Scan for the cell matching the given text and deliver its [x, y] coordinate at center. 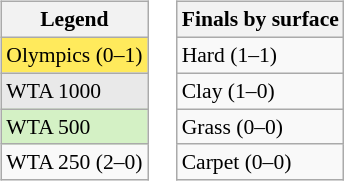
WTA 250 (2–0) [74, 162]
Clay (1–0) [260, 91]
WTA 1000 [74, 91]
Carpet (0–0) [260, 162]
Finals by surface [260, 20]
Legend [74, 20]
Olympics (0–1) [74, 55]
Hard (1–1) [260, 55]
WTA 500 [74, 127]
Grass (0–0) [260, 127]
